Output the (x, y) coordinate of the center of the cell containing the given text.  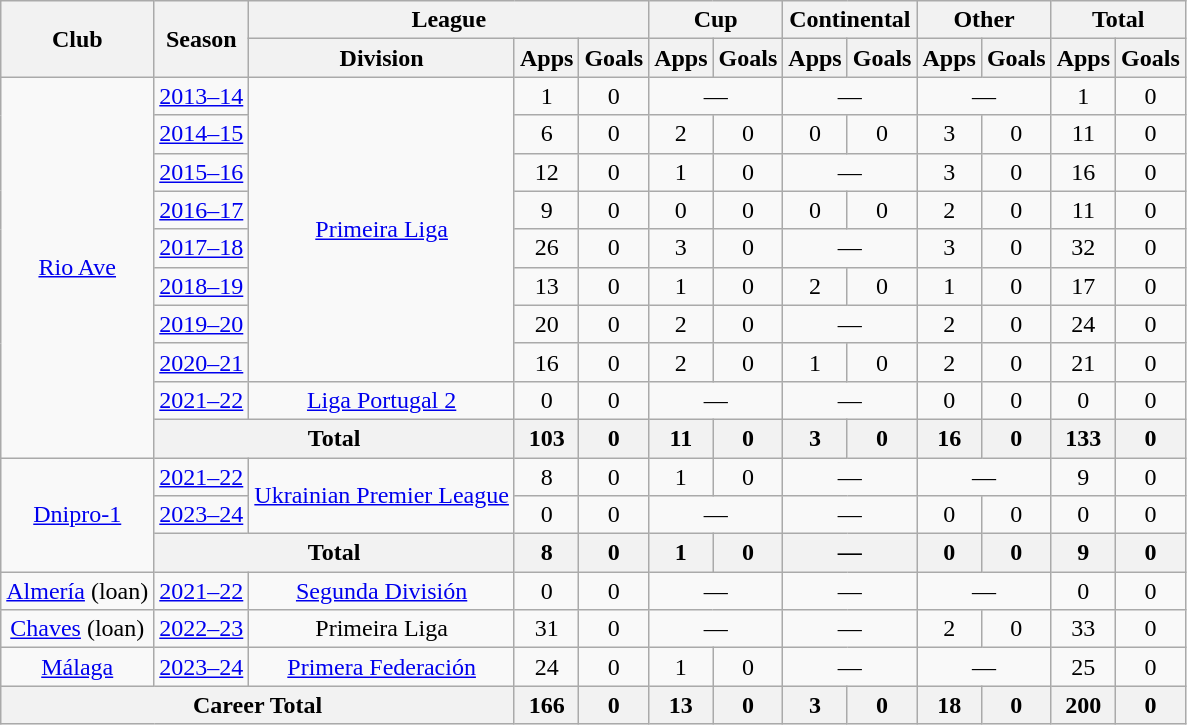
20 (546, 324)
Liga Portugal 2 (382, 400)
2016–17 (202, 210)
21 (1083, 362)
33 (1083, 629)
2022–23 (202, 629)
25 (1083, 667)
Season (202, 39)
Ukrainian Premier League (382, 496)
26 (546, 248)
2015–16 (202, 172)
17 (1083, 286)
133 (1083, 438)
2014–15 (202, 134)
18 (949, 705)
Segunda División (382, 591)
Málaga (78, 667)
200 (1083, 705)
2013–14 (202, 96)
6 (546, 134)
2020–21 (202, 362)
Cup (716, 20)
Primera Federación (382, 667)
2019–20 (202, 324)
Almería (loan) (78, 591)
2017–18 (202, 248)
Chaves (loan) (78, 629)
Continental (850, 20)
League (449, 20)
Division (382, 58)
Career Total (258, 705)
166 (546, 705)
2018–19 (202, 286)
103 (546, 438)
32 (1083, 248)
31 (546, 629)
12 (546, 172)
Other (984, 20)
Rio Ave (78, 268)
Dnipro-1 (78, 515)
Club (78, 39)
